For the text-containing cell, return its midpoint in [X, Y] coordinate format. 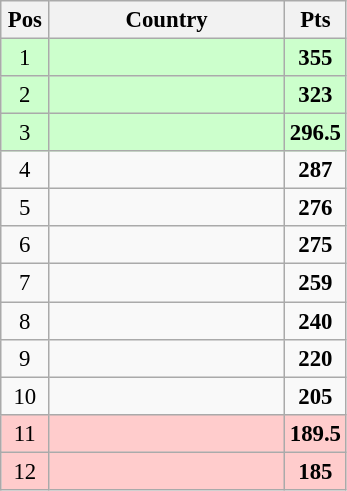
240 [315, 321]
275 [315, 245]
7 [25, 283]
1 [25, 58]
8 [25, 321]
220 [315, 358]
9 [25, 358]
5 [25, 208]
355 [315, 58]
Country [167, 20]
6 [25, 245]
12 [25, 471]
189.5 [315, 433]
185 [315, 471]
Pos [25, 20]
287 [315, 170]
3 [25, 133]
10 [25, 396]
205 [315, 396]
259 [315, 283]
296.5 [315, 133]
4 [25, 170]
Pts [315, 20]
11 [25, 433]
2 [25, 95]
276 [315, 208]
323 [315, 95]
